From the cell containing the given text, extract its center point as [x, y] coordinate. 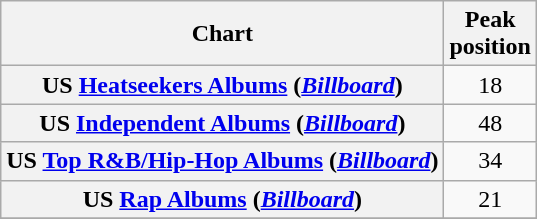
34 [490, 161]
US Top R&B/Hip-Hop Albums (Billboard) [222, 161]
US Rap Albums (Billboard) [222, 199]
21 [490, 199]
Chart [222, 34]
48 [490, 123]
US Heatseekers Albums (Billboard) [222, 85]
US Independent Albums (Billboard) [222, 123]
Peakposition [490, 34]
18 [490, 85]
